Find where the given text appears and provide that cell's center as (X, Y) coordinate. 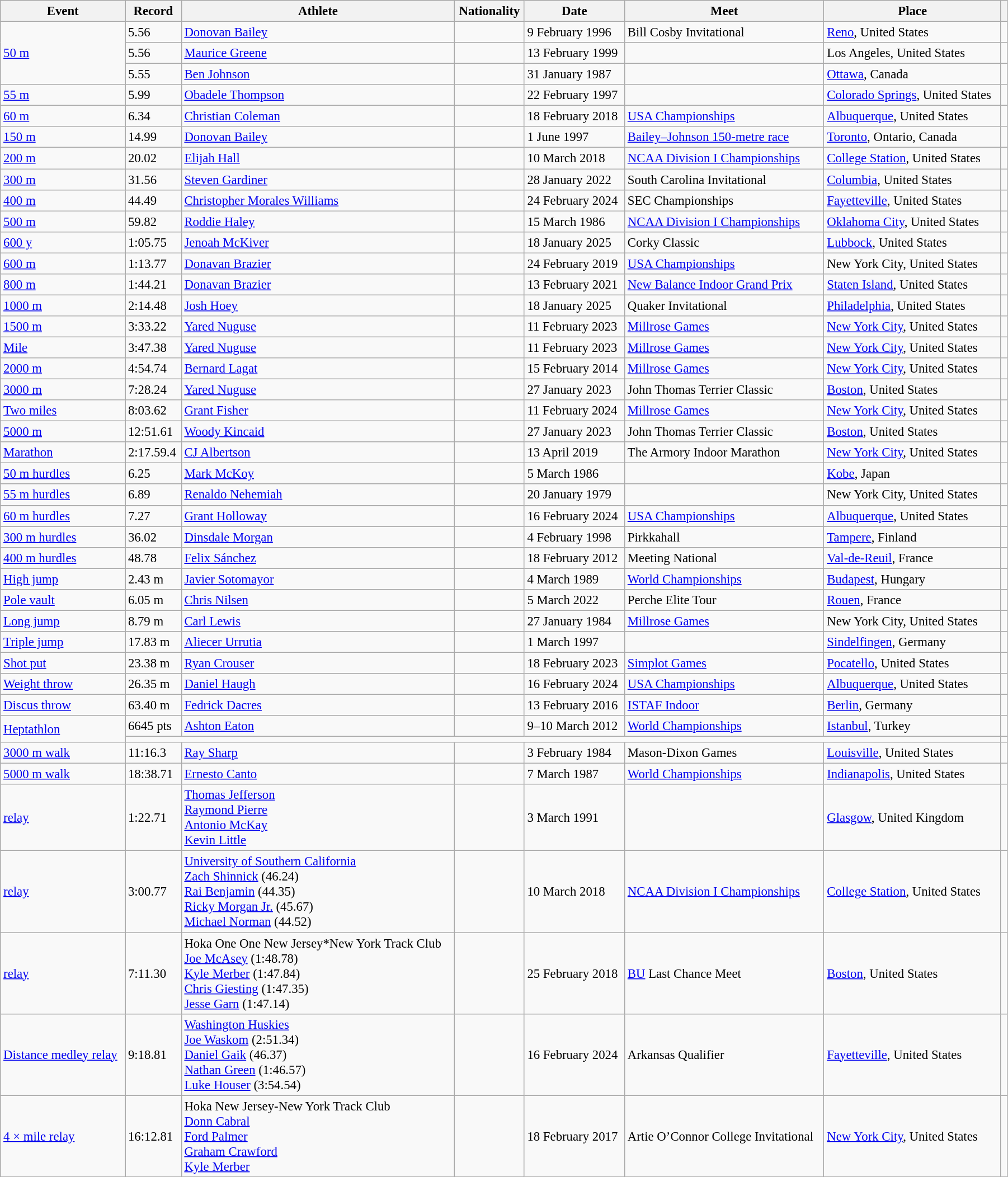
Val-de-Reuil, France (912, 558)
4 March 1989 (574, 579)
Record (153, 11)
Pirkkahall (724, 537)
300 m hurdles (63, 537)
Artie O’Connor College Invitational (724, 1136)
20 January 1979 (574, 495)
Oklahoma City, United States (912, 222)
University of Southern CaliforniaZach Shinnick (46.24)Rai Benjamin (44.35)Ricky Morgan Jr. (45.67)Michael Norman (44.52) (318, 892)
Bernard Lagat (318, 369)
4 February 1998 (574, 537)
Bill Cosby Invitational (724, 32)
4:54.74 (153, 369)
6.34 (153, 116)
13 February 1999 (574, 53)
Long jump (63, 621)
South Carolina Invitational (724, 180)
Place (912, 11)
3000 m walk (63, 753)
5 March 1986 (574, 474)
13 February 2021 (574, 285)
Steven Gardiner (318, 180)
Hoka One One New Jersey*New York Track ClubJoe McAsey (1:48.78)Kyle Merber (1:47.84)Chris Giesting (1:47.35)Jesse Garn (1:47.14) (318, 973)
5.99 (153, 95)
Meeting National (724, 558)
Javier Sotomayor (318, 579)
23.38 m (153, 663)
2:14.48 (153, 305)
Rouen, France (912, 600)
Dinsdale Morgan (318, 537)
15 March 1986 (574, 222)
18 February 2017 (574, 1136)
25 February 2018 (574, 973)
High jump (63, 579)
5000 m walk (63, 774)
Louisville, United States (912, 753)
1500 m (63, 327)
Elijah Hall (318, 158)
8.79 m (153, 621)
Shot put (63, 663)
Thomas JeffersonRaymond PierreAntonio McKayKevin Little (318, 818)
Philadelphia, United States (912, 305)
Weight throw (63, 684)
59.82 (153, 222)
Columbia, United States (912, 180)
ISTAF Indoor (724, 705)
4 × mile relay (63, 1136)
60 m hurdles (63, 516)
17.83 m (153, 642)
1 March 1997 (574, 642)
Athlete (318, 11)
18 February 2018 (574, 116)
9 February 1996 (574, 32)
24 February 2024 (574, 200)
9:18.81 (153, 1054)
Indianapolis, United States (912, 774)
55 m hurdles (63, 495)
400 m (63, 200)
Roddie Haley (318, 222)
18 February 2023 (574, 663)
5.55 (153, 74)
Ray Sharp (318, 753)
Ashton Eaton (318, 726)
SEC Championships (724, 200)
Nationality (489, 11)
600 m (63, 263)
Carl Lewis (318, 621)
50 m hurdles (63, 474)
Christian Coleman (318, 116)
Mark McKoy (318, 474)
6.25 (153, 474)
Quaker Invitational (724, 305)
18:38.71 (153, 774)
Ben Johnson (318, 74)
48.78 (153, 558)
Istanbul, Turkey (912, 726)
Triple jump (63, 642)
Grant Fisher (318, 411)
Josh Hoey (318, 305)
3 February 1984 (574, 753)
13 April 2019 (574, 453)
Ottawa, Canada (912, 74)
Aliecer Urrutia (318, 642)
1:13.77 (153, 263)
11:16.3 (153, 753)
Heptathlon (63, 729)
Christopher Morales Williams (318, 200)
Chris Nilsen (318, 600)
200 m (63, 158)
600 y (63, 242)
1:05.75 (153, 242)
The Armory Indoor Marathon (724, 453)
2.43 m (153, 579)
New Balance Indoor Grand Prix (724, 285)
31 January 1987 (574, 74)
Felix Sánchez (318, 558)
Toronto, Ontario, Canada (912, 137)
Glasgow, United Kingdom (912, 818)
Discus throw (63, 705)
500 m (63, 222)
Staten Island, United States (912, 285)
Arkansas Qualifier (724, 1054)
BU Last Chance Meet (724, 973)
16:12.81 (153, 1136)
Ryan Crouser (318, 663)
1000 m (63, 305)
Kobe, Japan (912, 474)
Washington HuskiesJoe Waskom (2:51.34)Daniel Gaik (46.37)Nathan Green (1:46.57)Luke Houser (3:54.54) (318, 1054)
Two miles (63, 411)
26.35 m (153, 684)
Berlin, Germany (912, 705)
3:47.38 (153, 347)
1:44.21 (153, 285)
Los Angeles, United States (912, 53)
2:17.59.4 (153, 453)
36.02 (153, 537)
Obadele Thompson (318, 95)
15 February 2014 (574, 369)
1:22.71 (153, 818)
Distance medley relay (63, 1054)
Date (574, 11)
13 February 2016 (574, 705)
Simplot Games (724, 663)
Bailey–Johnson 150-metre race (724, 137)
31.56 (153, 180)
7:11.30 (153, 973)
12:51.61 (153, 432)
22 February 1997 (574, 95)
800 m (63, 285)
Fedrick Dacres (318, 705)
3:33.22 (153, 327)
3:00.77 (153, 892)
Reno, United States (912, 32)
55 m (63, 95)
60 m (63, 116)
50 m (63, 54)
28 January 2022 (574, 180)
Renaldo Nehemiah (318, 495)
18 February 2012 (574, 558)
Grant Holloway (318, 516)
14.99 (153, 137)
Marathon (63, 453)
400 m hurdles (63, 558)
6645 pts (153, 726)
300 m (63, 180)
Sindelfingen, Germany (912, 642)
Hoka New Jersey-New York Track ClubDonn CabralFord PalmerGraham CrawfordKyle Merber (318, 1136)
Ernesto Canto (318, 774)
5000 m (63, 432)
Perche Elite Tour (724, 600)
Pocatello, United States (912, 663)
8:03.62 (153, 411)
7:28.24 (153, 390)
6.89 (153, 495)
Woody Kincaid (318, 432)
Budapest, Hungary (912, 579)
5 March 2022 (574, 600)
150 m (63, 137)
11 February 2024 (574, 411)
7.27 (153, 516)
Corky Classic (724, 242)
CJ Albertson (318, 453)
9–10 March 2012 (574, 726)
Colorado Springs, United States (912, 95)
Maurice Greene (318, 53)
3 March 1991 (574, 818)
20.02 (153, 158)
Mason-Dixon Games (724, 753)
3000 m (63, 390)
24 February 2019 (574, 263)
Pole vault (63, 600)
63.40 m (153, 705)
Event (63, 11)
7 March 1987 (574, 774)
1 June 1997 (574, 137)
44.49 (153, 200)
27 January 1984 (574, 621)
6.05 m (153, 600)
Mile (63, 347)
Tampere, Finland (912, 537)
Lubbock, United States (912, 242)
Jenoah McKiver (318, 242)
2000 m (63, 369)
Daniel Haugh (318, 684)
Meet (724, 11)
